Detect which cell encompasses the target text, then output its (X, Y) center coordinate. 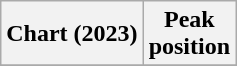
Chart (2023) (72, 34)
Peakposition (189, 34)
